Capture the cell that displays the provided text and extract its [x, y] central coordinate. 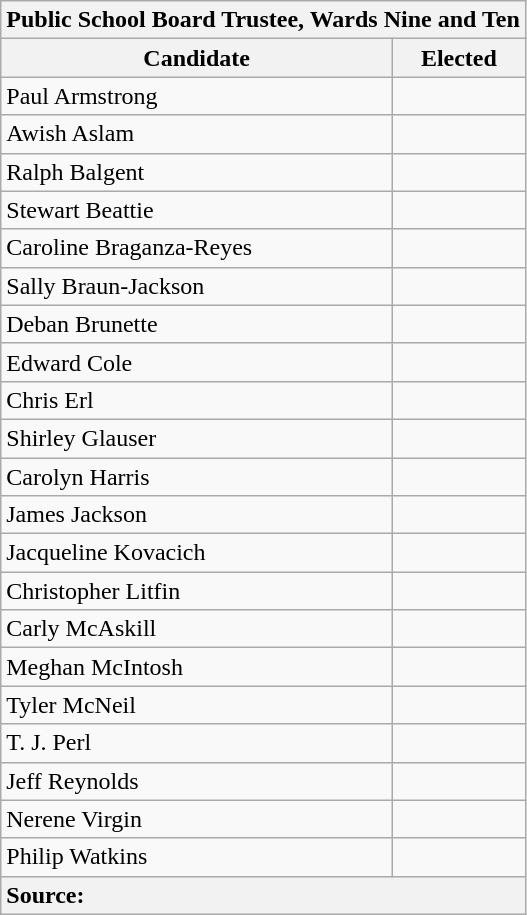
Carolyn Harris [197, 477]
Jacqueline Kovacich [197, 553]
Caroline Braganza-Reyes [197, 248]
T. J. Perl [197, 743]
Public School Board Trustee, Wards Nine and Ten [264, 20]
Edward Cole [197, 362]
Chris Erl [197, 400]
Jeff Reynolds [197, 781]
Nerene Virgin [197, 819]
Ralph Balgent [197, 172]
Philip Watkins [197, 857]
James Jackson [197, 515]
Paul Armstrong [197, 96]
Shirley Glauser [197, 438]
Awish Aslam [197, 134]
Stewart Beattie [197, 210]
Meghan McIntosh [197, 667]
Tyler McNeil [197, 705]
Elected [460, 58]
Deban Brunette [197, 324]
Christopher Litfin [197, 591]
Carly McAskill [197, 629]
Candidate [197, 58]
Sally Braun-Jackson [197, 286]
Source: [264, 895]
